Capture the cell that displays the provided text and extract its [X, Y] central coordinate. 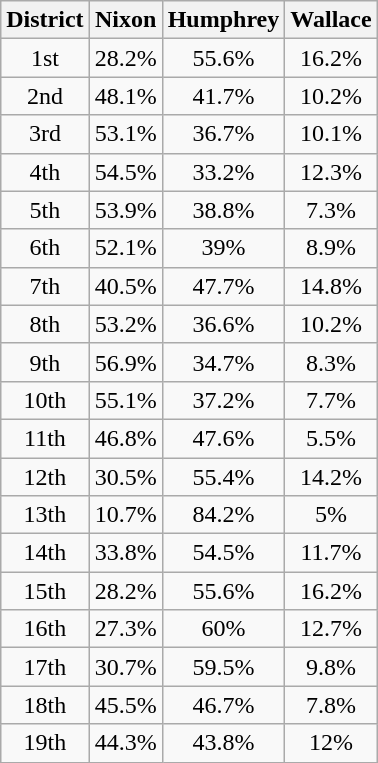
12.7% [331, 629]
7.3% [331, 210]
9th [45, 362]
8.3% [331, 362]
47.7% [224, 286]
3rd [45, 134]
34.7% [224, 362]
30.5% [126, 477]
15th [45, 591]
53.1% [126, 134]
30.7% [126, 667]
44.3% [126, 743]
38.8% [224, 210]
7th [45, 286]
Nixon [126, 20]
12.3% [331, 172]
District [45, 20]
6th [45, 248]
10th [45, 400]
46.8% [126, 438]
5th [45, 210]
14.8% [331, 286]
5% [331, 515]
40.5% [126, 286]
1st [45, 58]
55.1% [126, 400]
48.1% [126, 96]
53.9% [126, 210]
45.5% [126, 705]
12% [331, 743]
46.7% [224, 705]
55.4% [224, 477]
14th [45, 553]
56.9% [126, 362]
2nd [45, 96]
27.3% [126, 629]
19th [45, 743]
11th [45, 438]
Humphrey [224, 20]
10.1% [331, 134]
10.7% [126, 515]
8.9% [331, 248]
7.8% [331, 705]
16th [45, 629]
11.7% [331, 553]
43.8% [224, 743]
59.5% [224, 667]
36.6% [224, 324]
5.5% [331, 438]
14.2% [331, 477]
84.2% [224, 515]
39% [224, 248]
53.2% [126, 324]
52.1% [126, 248]
33.2% [224, 172]
60% [224, 629]
4th [45, 172]
12th [45, 477]
18th [45, 705]
17th [45, 667]
9.8% [331, 667]
36.7% [224, 134]
33.8% [126, 553]
37.2% [224, 400]
13th [45, 515]
7.7% [331, 400]
8th [45, 324]
Wallace [331, 20]
47.6% [224, 438]
41.7% [224, 96]
